Capture the cell that displays the provided text and extract its (X, Y) central coordinate. 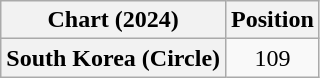
Chart (2024) (114, 20)
109 (273, 58)
South Korea (Circle) (114, 58)
Position (273, 20)
